Output the [x, y] coordinate of the center of the cell containing the given text.  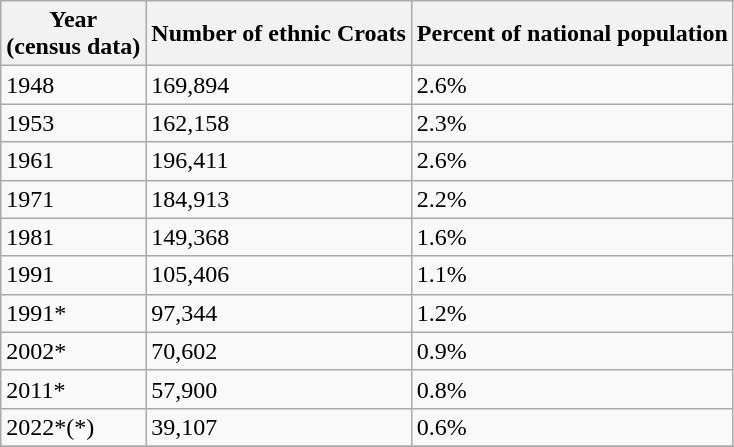
1.1% [572, 275]
1961 [74, 161]
Percent of national population [572, 34]
70,602 [279, 351]
0.9% [572, 351]
169,894 [279, 85]
196,411 [279, 161]
2022*(*) [74, 427]
0.6% [572, 427]
1991 [74, 275]
39,107 [279, 427]
2011* [74, 389]
1953 [74, 123]
2002* [74, 351]
1971 [74, 199]
1948 [74, 85]
184,913 [279, 199]
2.2% [572, 199]
97,344 [279, 313]
1991* [74, 313]
149,368 [279, 237]
1.6% [572, 237]
Year(census data) [74, 34]
0.8% [572, 389]
57,900 [279, 389]
105,406 [279, 275]
162,158 [279, 123]
2.3% [572, 123]
1981 [74, 237]
Number of ethnic Croats [279, 34]
1.2% [572, 313]
